Pinpoint the cell where the given text exists, returning its (X, Y) midpoint coordinate. 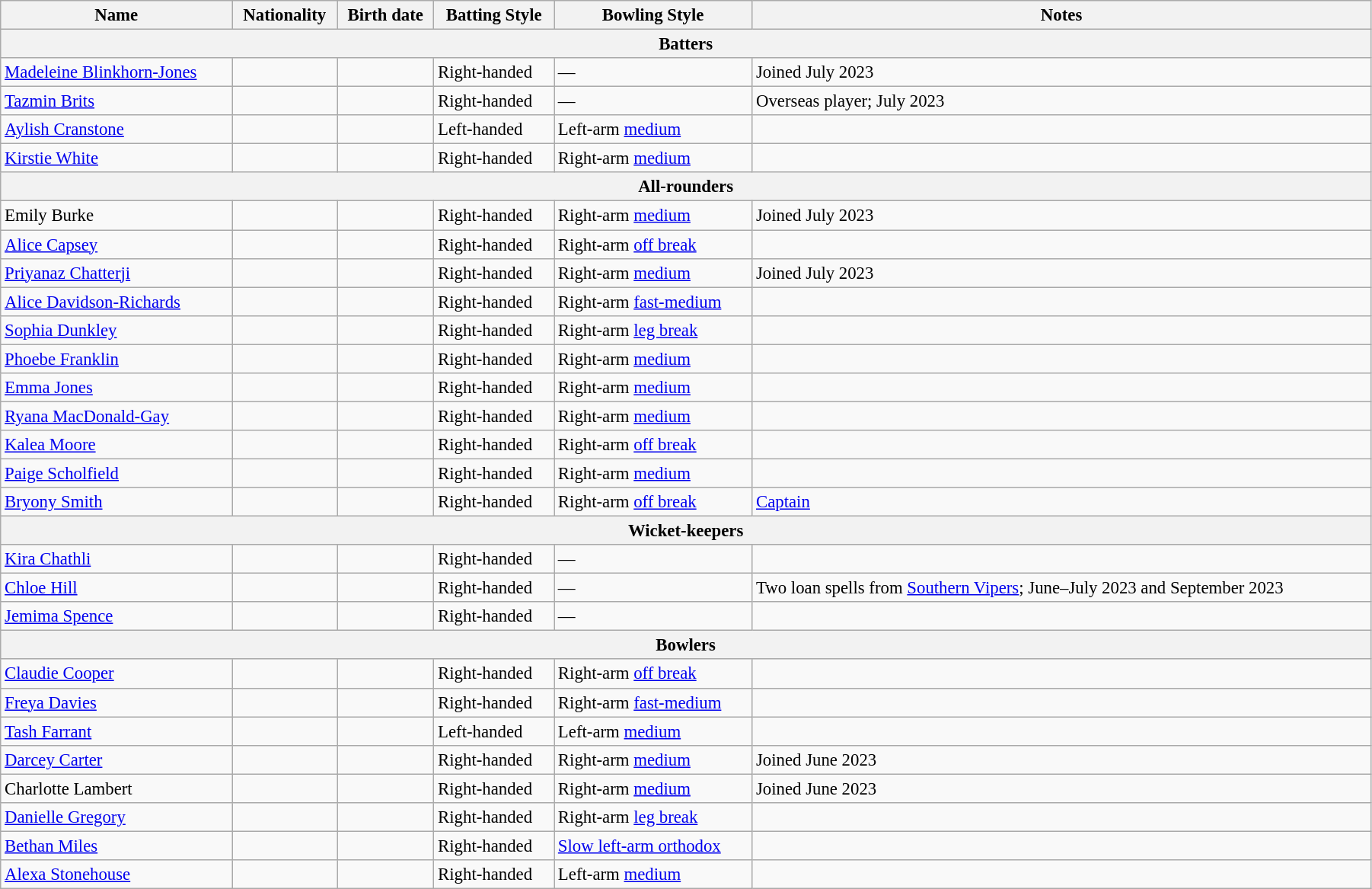
Notes (1061, 15)
Captain (1061, 502)
Overseas player; July 2023 (1061, 101)
Bowlers (686, 645)
Kira Chathli (116, 559)
Priyanaz Chatterji (116, 273)
Tazmin Brits (116, 101)
Chloe Hill (116, 588)
Alice Capsey (116, 245)
Ryana MacDonald-Gay (116, 416)
All-rounders (686, 187)
Nationality (285, 15)
Kalea Moore (116, 445)
Danielle Gregory (116, 817)
Batters (686, 44)
Kirstie White (116, 158)
Tash Farrant (116, 731)
Charlotte Lambert (116, 788)
Batting Style (494, 15)
Darcey Carter (116, 759)
Jemima Spence (116, 616)
Sophia Dunkley (116, 330)
Bryony Smith (116, 502)
Freya Davies (116, 702)
Madeleine Blinkhorn-Jones (116, 72)
Emily Burke (116, 216)
Emma Jones (116, 388)
Bethan Miles (116, 846)
Bowling Style (653, 15)
Birth date (385, 15)
Paige Scholfield (116, 473)
Phoebe Franklin (116, 359)
Slow left-arm orthodox (653, 846)
Aylish Cranstone (116, 130)
Wicket-keepers (686, 531)
Name (116, 15)
Two loan spells from Southern Vipers; June–July 2023 and September 2023 (1061, 588)
Alexa Stonehouse (116, 875)
Alice Davidson-Richards (116, 302)
Claudie Cooper (116, 674)
